Capture the cell that displays the provided text and extract its [x, y] central coordinate. 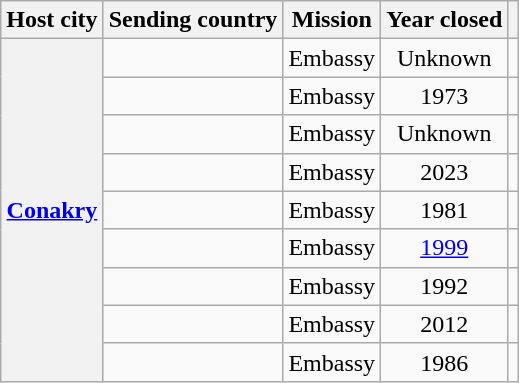
1992 [444, 286]
Mission [332, 20]
1973 [444, 96]
Sending country [193, 20]
1986 [444, 362]
Conakry [52, 210]
2012 [444, 324]
Year closed [444, 20]
1981 [444, 210]
Host city [52, 20]
1999 [444, 248]
2023 [444, 172]
